For the text-containing cell, return its midpoint in (x, y) coordinate format. 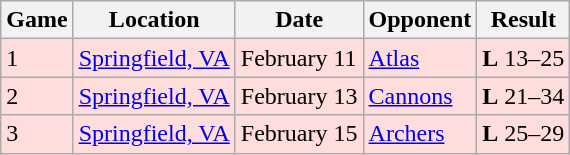
Opponent (420, 20)
L 21–34 (524, 96)
February 13 (299, 96)
Location (154, 20)
February 15 (299, 134)
Date (299, 20)
Cannons (420, 96)
3 (37, 134)
Archers (420, 134)
L 13–25 (524, 58)
L 25–29 (524, 134)
1 (37, 58)
February 11 (299, 58)
Result (524, 20)
Game (37, 20)
2 (37, 96)
Atlas (420, 58)
